Locate the cell with the specified text and output its [x, y] center coordinate. 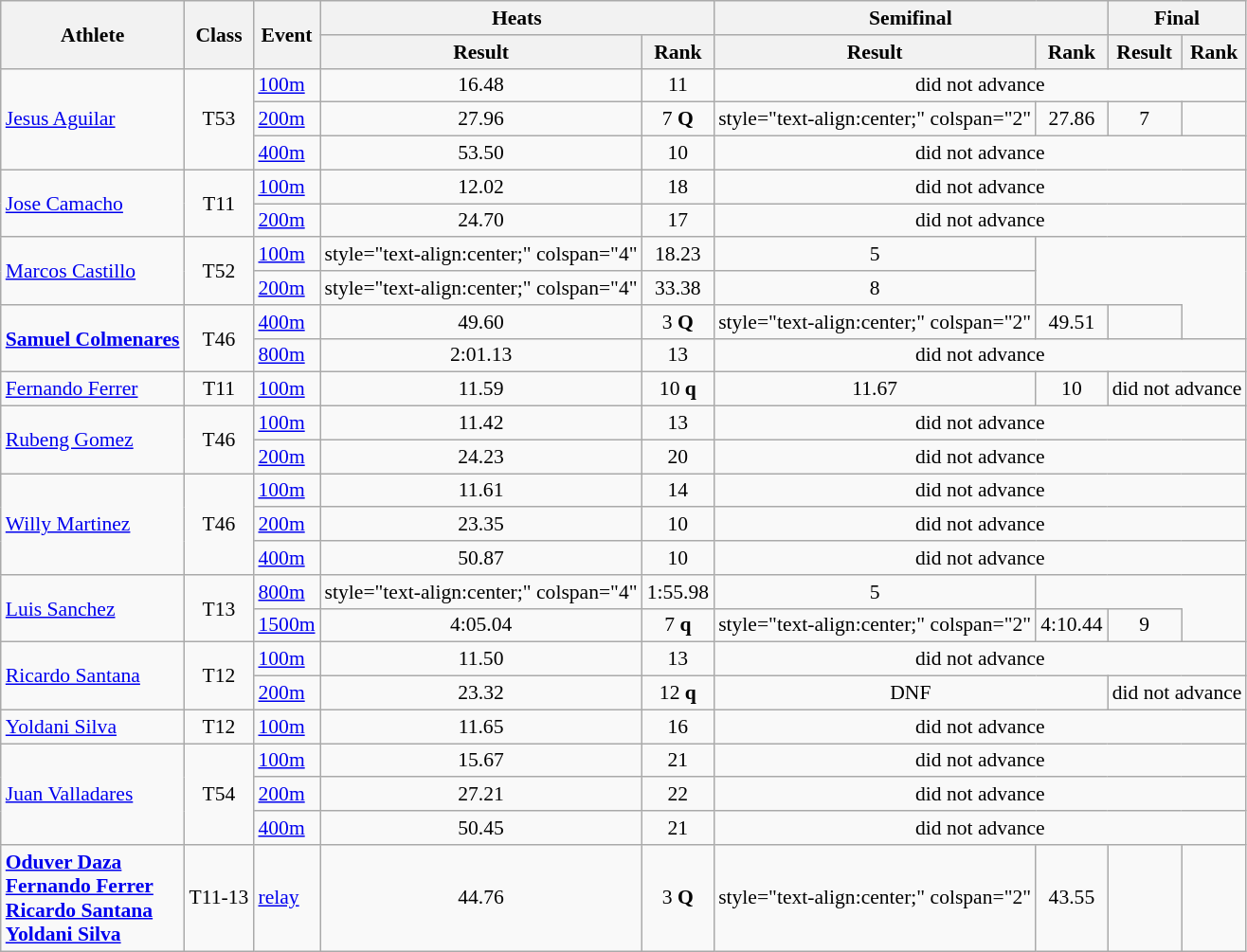
11 [678, 85]
Willy Martinez [93, 525]
27.86 [1071, 119]
43.55 [1071, 898]
Marcos Castillo [93, 271]
T52 [220, 271]
50.87 [481, 558]
14 [678, 491]
24.23 [481, 457]
DNF [911, 693]
11.65 [481, 727]
11.59 [481, 389]
44.76 [481, 898]
7 [1145, 119]
1:55.98 [678, 592]
22 [678, 795]
Heats [517, 18]
49.51 [1071, 322]
11.42 [481, 423]
16 [678, 727]
Luis Sanchez [93, 608]
49.60 [481, 322]
Rubeng Gomez [93, 440]
T53 [220, 119]
T13 [220, 608]
Final [1177, 18]
27.21 [481, 795]
9 [1145, 625]
10 q [678, 389]
Oduver Daza Fernando Ferrer Ricardo Santana Yoldani Silva [93, 898]
4:05.04 [481, 625]
23.35 [481, 525]
18 [678, 187]
18.23 [678, 255]
7 Q [678, 119]
Athlete [93, 34]
Class [220, 34]
Jesus Aguilar [93, 119]
23.32 [481, 693]
Jose Camacho [93, 203]
33.38 [678, 288]
Yoldani Silva [93, 727]
8 [875, 288]
11.67 [875, 389]
7 q [678, 625]
17 [678, 221]
1500m [286, 625]
Fernando Ferrer [93, 389]
12.02 [481, 187]
Ricardo Santana [93, 676]
24.70 [481, 221]
Samuel Colmenares [93, 339]
Juan Valladares [93, 794]
11.61 [481, 491]
20 [678, 457]
27.96 [481, 119]
12 q [678, 693]
16.48 [481, 85]
53.50 [481, 153]
15.67 [481, 761]
relay [286, 898]
Semifinal [911, 18]
T54 [220, 794]
Event [286, 34]
4:10.44 [1071, 625]
2:01.13 [481, 355]
T11-13 [220, 898]
11.50 [481, 659]
50.45 [481, 828]
